Detect which cell encompasses the target text, then output its [x, y] center coordinate. 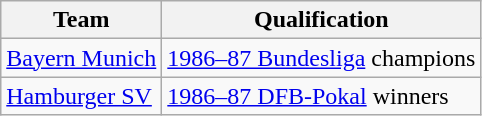
1986–87 DFB-Pokal winners [322, 96]
Bayern Munich [82, 58]
Team [82, 20]
Hamburger SV [82, 96]
1986–87 Bundesliga champions [322, 58]
Qualification [322, 20]
